Locate the cell with the specified text and output its (X, Y) center coordinate. 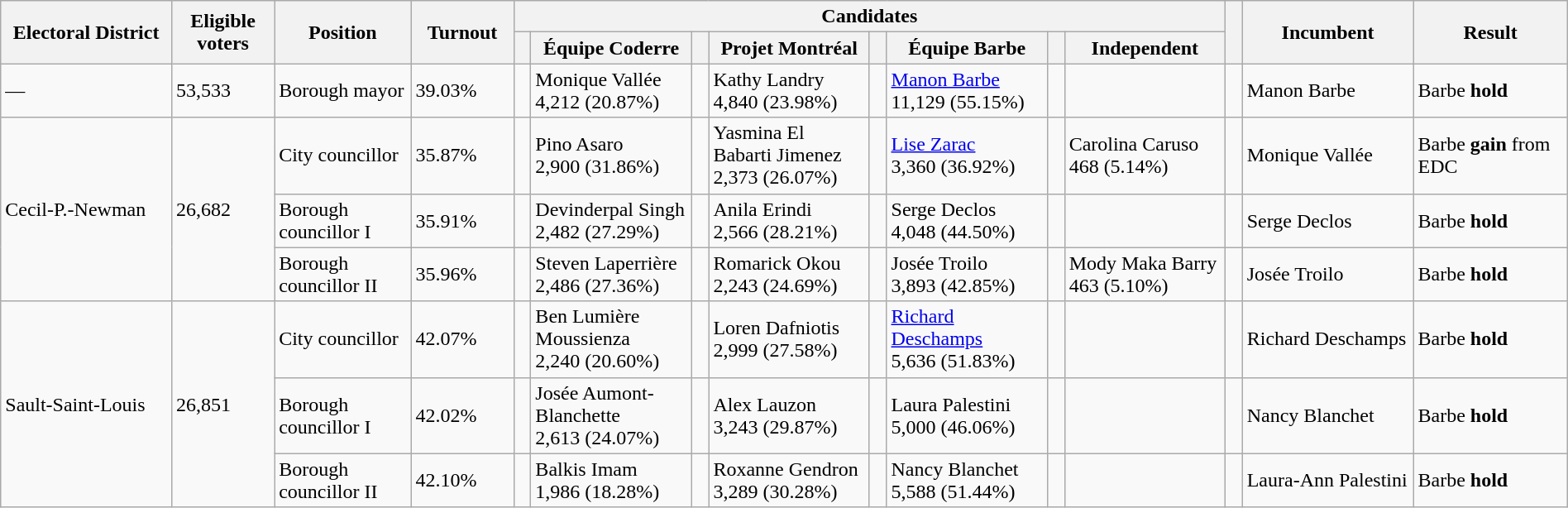
Josée Aumont-Blanchette 2,613 (24.07%) (611, 415)
Manon Barbe (1328, 91)
Balkis Imam 1,986 (18.28%) (611, 480)
Incumbent (1328, 32)
Projet Montréal (789, 48)
Electoral District (86, 32)
Barbe gain from EDC (1490, 156)
Borough mayor (342, 91)
Devinderpal Singh 2,482 (27.29%) (611, 220)
53,533 (223, 91)
Independent (1145, 48)
42.02% (462, 415)
Nancy Blanchet 5,588 (51.44%) (967, 480)
Turnout (462, 32)
35.96% (462, 275)
42.07% (462, 339)
Laura Palestini 5,000 (46.06%) (967, 415)
Équipe Coderre (611, 48)
Yasmina El Babarti Jimenez 2,373 (26.07%) (789, 156)
Richard Deschamps (1328, 339)
Nancy Blanchet (1328, 415)
Pino Asaro 2,900 (31.86%) (611, 156)
42.10% (462, 480)
Romarick Okou 2,243 (24.69%) (789, 275)
Alex Lauzon 3,243 (29.87%) (789, 415)
Eligible voters (223, 32)
Josée Troilo 3,893 (42.85%) (967, 275)
Monique Vallée (1328, 156)
Ben Lumière Moussienza 2,240 (20.60%) (611, 339)
Result (1490, 32)
Position (342, 32)
Cecil-P.-Newman (86, 209)
39.03% (462, 91)
Loren Dafniotis 2,999 (27.58%) (789, 339)
Équipe Barbe (967, 48)
Steven Laperrière 2,486 (27.36%) (611, 275)
Monique Vallée 4,212 (20.87%) (611, 91)
Anila Erindi 2,566 (28.21%) (789, 220)
26,682 (223, 209)
35.91% (462, 220)
— (86, 91)
Manon Barbe 11,129 (55.15%) (967, 91)
Laura-Ann Palestini (1328, 480)
Kathy Landry 4,840 (23.98%) (789, 91)
Josée Troilo (1328, 275)
Roxanne Gendron 3,289 (30.28%) (789, 480)
Sault-Saint-Louis (86, 404)
Candidates (869, 17)
Serge Declos (1328, 220)
26,851 (223, 404)
Carolina Caruso 468 (5.14%) (1145, 156)
Mody Maka Barry 463 (5.10%) (1145, 275)
35.87% (462, 156)
Lise Zarac 3,360 (36.92%) (967, 156)
Serge Declos 4,048 (44.50%) (967, 220)
Richard Deschamps 5,636 (51.83%) (967, 339)
